Find where the given text appears and provide that cell's center as (x, y) coordinate. 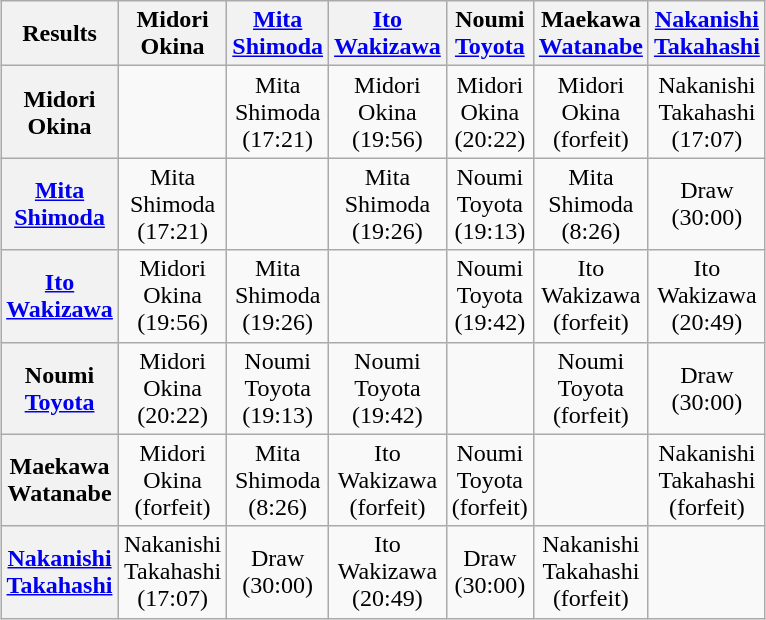
Results (60, 34)
